Provide the [X, Y] coordinate of the cell's center where the given text is located.  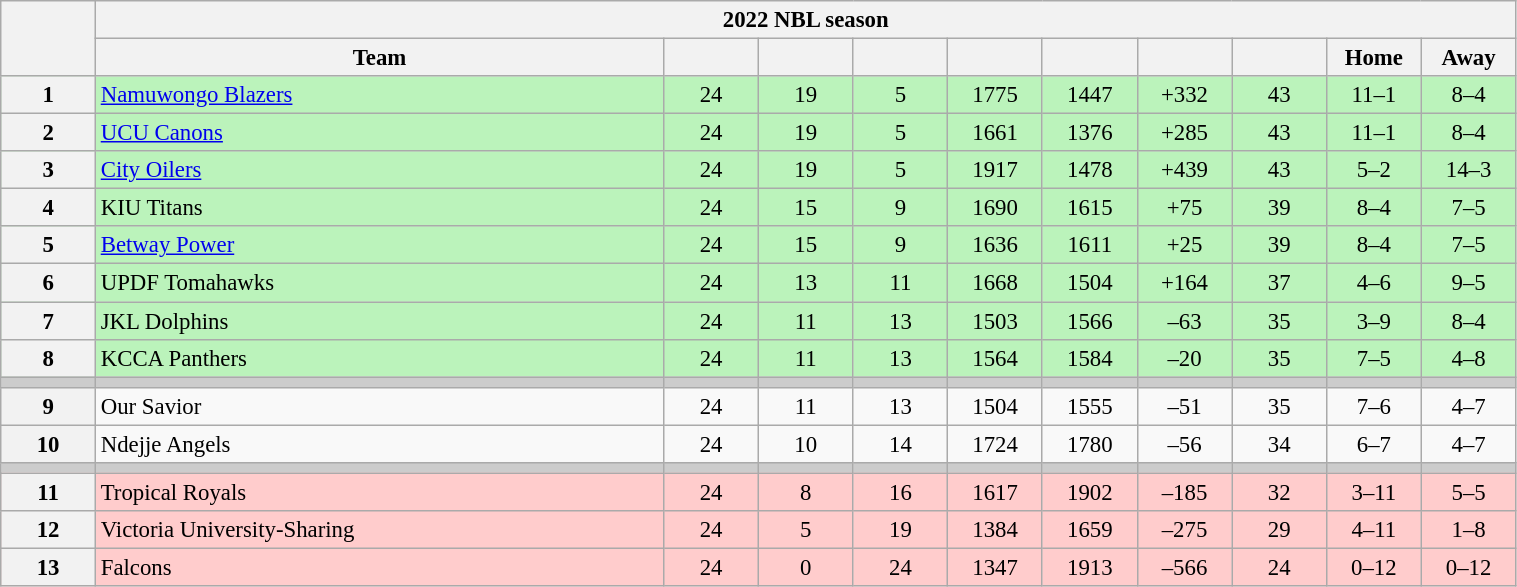
–51 [1184, 406]
6 [48, 283]
1659 [1090, 530]
1617 [996, 492]
2 [48, 133]
Away [1468, 58]
3–9 [1374, 321]
1 [48, 95]
Betway Power [379, 245]
KCCA Panthers [379, 358]
1–8 [1468, 530]
1668 [996, 283]
1564 [996, 358]
29 [1280, 530]
+332 [1184, 95]
1690 [996, 208]
City Oilers [379, 170]
7 [48, 321]
1724 [996, 444]
+75 [1184, 208]
1555 [1090, 406]
1917 [996, 170]
UCU Canons [379, 133]
1566 [1090, 321]
1902 [1090, 492]
–20 [1184, 358]
–63 [1184, 321]
1615 [1090, 208]
–566 [1184, 567]
1775 [996, 95]
1780 [1090, 444]
1584 [1090, 358]
+439 [1184, 170]
9–5 [1468, 283]
Victoria University-Sharing [379, 530]
1376 [1090, 133]
–275 [1184, 530]
Ndejje Angels [379, 444]
–56 [1184, 444]
1661 [996, 133]
3 [48, 170]
0 [806, 567]
Home [1374, 58]
Tropical Royals [379, 492]
12 [48, 530]
5–5 [1468, 492]
32 [1280, 492]
14 [900, 444]
1636 [996, 245]
1384 [996, 530]
4–8 [1468, 358]
14–3 [1468, 170]
JKL Dolphins [379, 321]
1913 [1090, 567]
16 [900, 492]
+285 [1184, 133]
1478 [1090, 170]
1447 [1090, 95]
4 [48, 208]
–185 [1184, 492]
7–6 [1374, 406]
5–2 [1374, 170]
+25 [1184, 245]
2022 NBL season [806, 20]
Namuwongo Blazers [379, 95]
1347 [996, 567]
Falcons [379, 567]
4–11 [1374, 530]
UPDF Tomahawks [379, 283]
34 [1280, 444]
Team [379, 58]
1503 [996, 321]
KIU Titans [379, 208]
3–11 [1374, 492]
4–6 [1374, 283]
1611 [1090, 245]
Our Savior [379, 406]
+164 [1184, 283]
6–7 [1374, 444]
37 [1280, 283]
